Pinpoint the cell where the given text exists, returning its [x, y] midpoint coordinate. 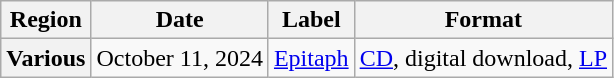
CD, digital download, LP [483, 58]
Date [180, 20]
Label [311, 20]
October 11, 2024 [180, 58]
Format [483, 20]
Various [46, 58]
Epitaph [311, 58]
Region [46, 20]
